Scan for the cell matching the given text and deliver its (X, Y) coordinate at center. 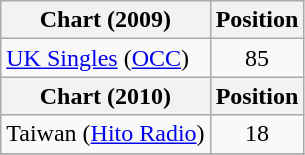
85 (257, 58)
UK Singles (OCC) (106, 58)
Chart (2009) (106, 20)
Taiwan (Hito Radio) (106, 134)
18 (257, 134)
Chart (2010) (106, 96)
